Extract the (X, Y) coordinate from the center of the cell holding the provided text.  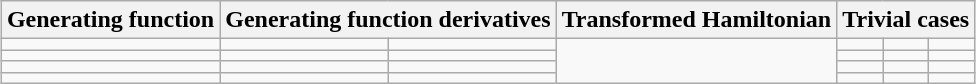
Trivial cases (906, 20)
Generating function derivatives (388, 20)
Generating function (110, 20)
Transformed Hamiltonian (696, 20)
